Locate the cell with the specified text and output its [X, Y] center coordinate. 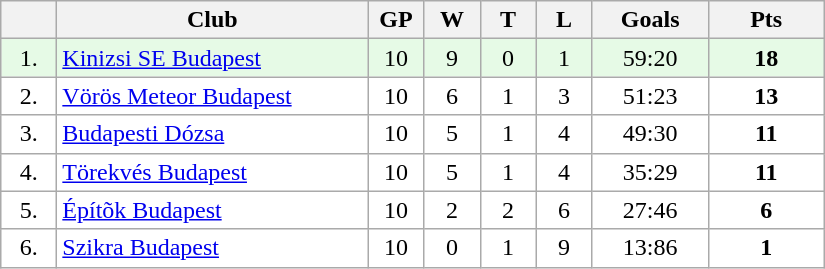
13 [766, 96]
W [452, 20]
51:23 [650, 96]
GP [396, 20]
1. [29, 58]
27:46 [650, 210]
Vörös Meteor Budapest [212, 96]
Törekvés Budapest [212, 172]
Club [212, 20]
Budapesti Dózsa [212, 134]
13:86 [650, 248]
Kinizsi SE Budapest [212, 58]
Goals [650, 20]
L [564, 20]
Építõk Budapest [212, 210]
18 [766, 58]
59:20 [650, 58]
T [508, 20]
3 [564, 96]
2. [29, 96]
6. [29, 248]
4. [29, 172]
5. [29, 210]
Szikra Budapest [212, 248]
Pts [766, 20]
49:30 [650, 134]
3. [29, 134]
35:29 [650, 172]
